Return the [X, Y] coordinate for the center point of the cell that contains the specified text.  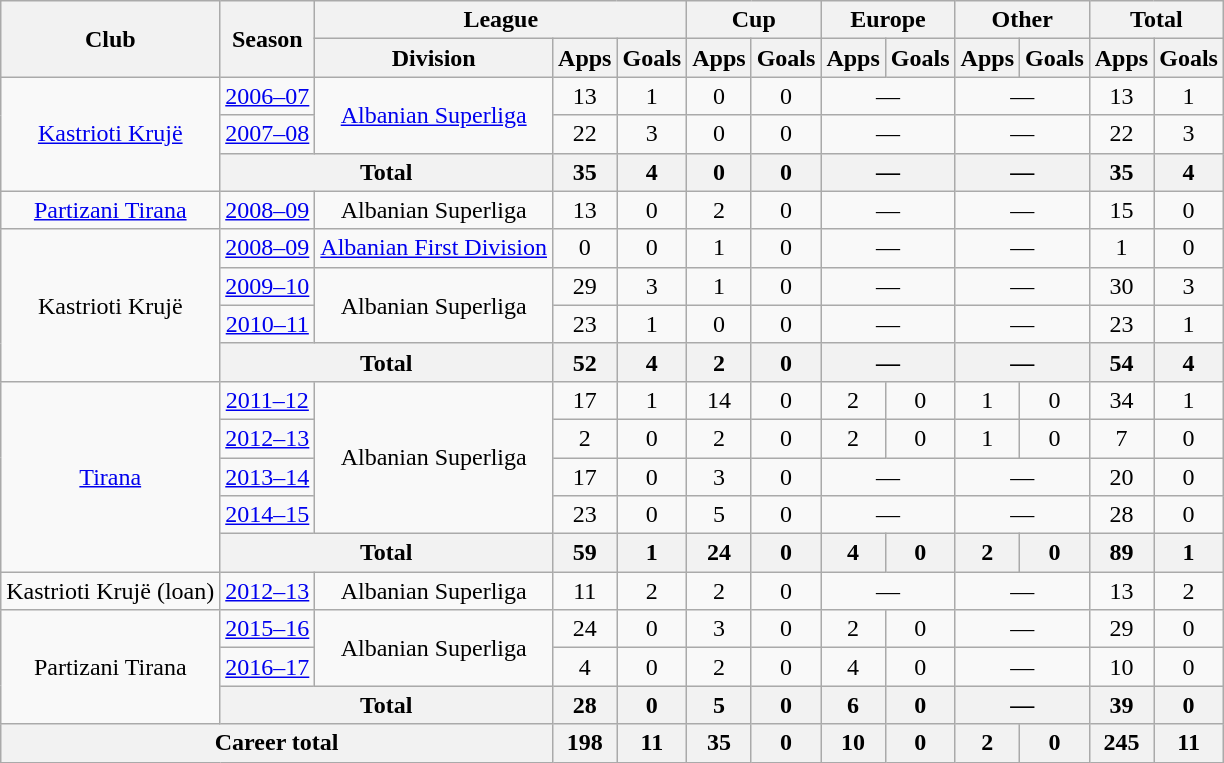
Albanian First Division [434, 248]
Career total [277, 743]
7 [1121, 438]
Cup [754, 20]
20 [1121, 477]
15 [1121, 210]
39 [1121, 705]
2013–14 [268, 477]
6 [853, 705]
198 [585, 743]
Tirana [110, 476]
League [501, 20]
Other [1022, 20]
52 [585, 362]
14 [719, 400]
89 [1121, 553]
30 [1121, 286]
2006–07 [268, 96]
Europe [888, 20]
54 [1121, 362]
Club [110, 39]
2007–08 [268, 134]
Kastrioti Krujë (loan) [110, 591]
2011–12 [268, 400]
34 [1121, 400]
2014–15 [268, 515]
Division [434, 58]
Season [268, 39]
2015–16 [268, 629]
245 [1121, 743]
2009–10 [268, 286]
2010–11 [268, 324]
2016–17 [268, 667]
59 [585, 553]
